Extract the (x, y) coordinate from the center of the cell holding the provided text.  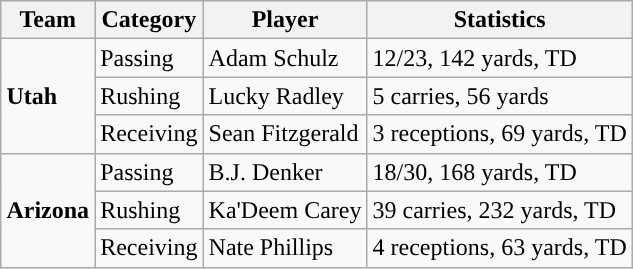
3 receptions, 69 yards, TD (500, 134)
Player (285, 20)
18/30, 168 yards, TD (500, 172)
Adam Schulz (285, 58)
Statistics (500, 20)
5 carries, 56 yards (500, 96)
Ka'Deem Carey (285, 210)
12/23, 142 yards, TD (500, 58)
Utah (48, 96)
Sean Fitzgerald (285, 134)
39 carries, 232 yards, TD (500, 210)
Arizona (48, 210)
Category (149, 20)
Nate Phillips (285, 248)
4 receptions, 63 yards, TD (500, 248)
B.J. Denker (285, 172)
Team (48, 20)
Lucky Radley (285, 96)
